Determine the [x, y] coordinate at the center of the cell enclosing the given text.  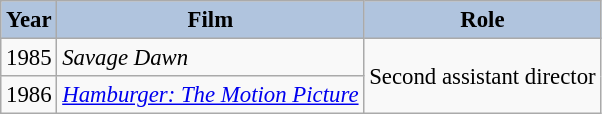
Hamburger: The Motion Picture [210, 95]
1986 [29, 95]
Savage Dawn [210, 58]
Year [29, 20]
Role [482, 20]
1985 [29, 58]
Second assistant director [482, 76]
Film [210, 20]
